Capture the cell that displays the provided text and extract its (x, y) central coordinate. 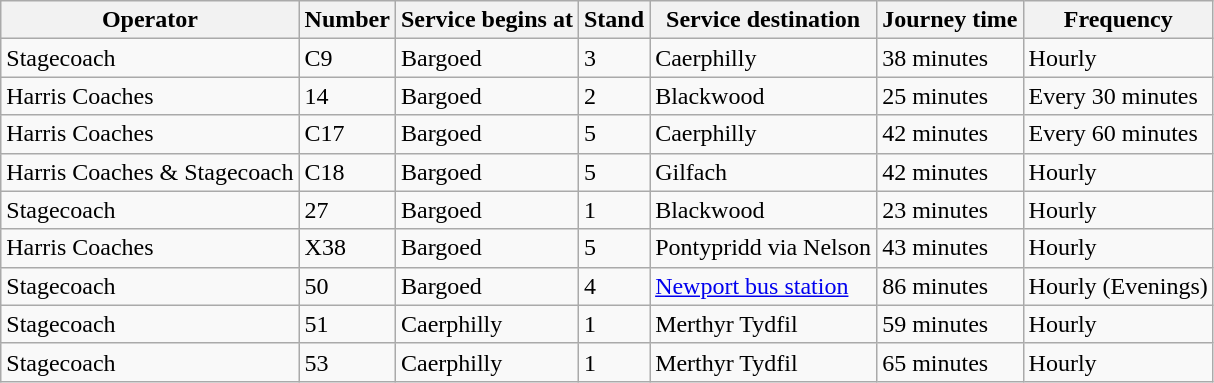
38 minutes (950, 58)
Newport bus station (764, 286)
Gilfach (764, 172)
Number (347, 20)
Operator (150, 20)
Pontypridd via Nelson (764, 248)
Every 30 minutes (1118, 96)
14 (347, 96)
C17 (347, 134)
86 minutes (950, 286)
Harris Coaches & Stagecoach (150, 172)
4 (614, 286)
Service begins at (486, 20)
Every 60 minutes (1118, 134)
23 minutes (950, 210)
59 minutes (950, 324)
C9 (347, 58)
3 (614, 58)
C18 (347, 172)
43 minutes (950, 248)
51 (347, 324)
50 (347, 286)
2 (614, 96)
53 (347, 362)
Stand (614, 20)
25 minutes (950, 96)
65 minutes (950, 362)
X38 (347, 248)
Frequency (1118, 20)
Journey time (950, 20)
Service destination (764, 20)
27 (347, 210)
Hourly (Evenings) (1118, 286)
